Detect which cell encompasses the target text, then output its [X, Y] center coordinate. 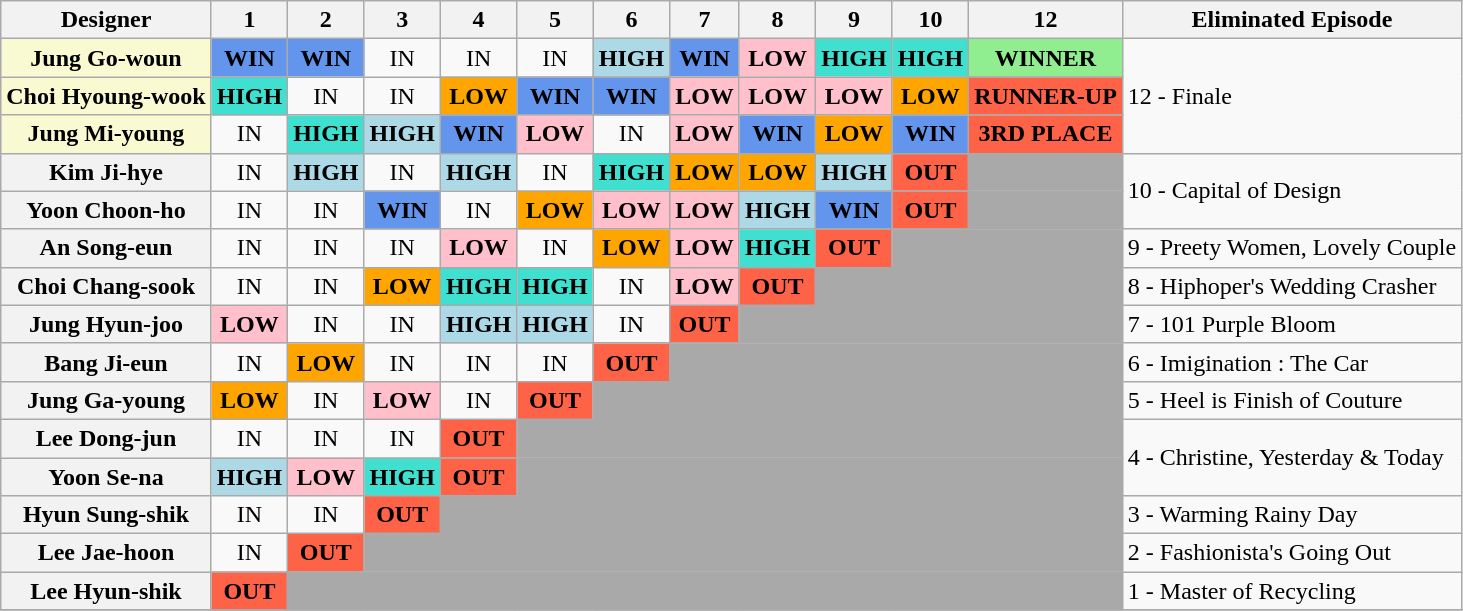
Yoon Se-na [106, 477]
5 [555, 20]
4 [478, 20]
1 - Master of Recycling [1292, 591]
12 [1046, 20]
Jung Go-woun [106, 58]
7 [705, 20]
RUNNER-UP [1046, 96]
Lee Hyun-shik [106, 591]
An Song-eun [106, 248]
5 - Heel is Finish of Couture [1292, 400]
Designer [106, 20]
9 [854, 20]
2 [326, 20]
3 - Warming Rainy Day [1292, 515]
2 - Fashionista's Going Out [1292, 553]
Jung Mi-young [106, 134]
3RD PLACE [1046, 134]
WINNER [1046, 58]
Hyun Sung-shik [106, 515]
Yoon Choon-ho [106, 210]
3 [402, 20]
Lee Dong-jun [106, 438]
8 [777, 20]
4 - Christine, Yesterday & Today [1292, 457]
10 [930, 20]
6 [631, 20]
Choi Chang-sook [106, 286]
12 - Finale [1292, 96]
1 [249, 20]
Bang Ji-eun [106, 362]
Jung Hyun-joo [106, 324]
8 - Hiphoper's Wedding Crasher [1292, 286]
Jung Ga-young [106, 400]
Lee Jae-hoon [106, 553]
Kim Ji-hye [106, 172]
6 - Imigination : The Car [1292, 362]
Eliminated Episode [1292, 20]
Choi Hyoung-wook [106, 96]
9 - Preety Women, Lovely Couple [1292, 248]
10 - Capital of Design [1292, 191]
7 - 101 Purple Bloom [1292, 324]
